Pinpoint the cell where the given text exists, returning its [x, y] midpoint coordinate. 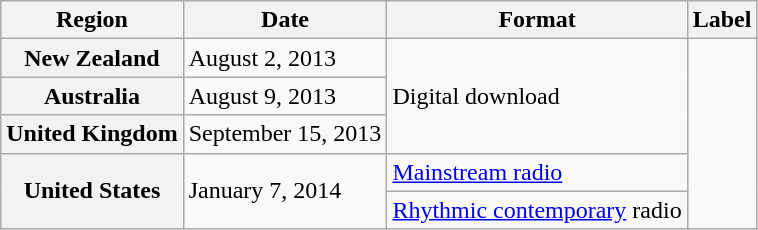
August 9, 2013 [285, 96]
United States [92, 191]
Digital download [537, 96]
Rhythmic contemporary radio [537, 210]
Mainstream radio [537, 172]
United Kingdom [92, 134]
Date [285, 20]
Region [92, 20]
Format [537, 20]
New Zealand [92, 58]
August 2, 2013 [285, 58]
September 15, 2013 [285, 134]
January 7, 2014 [285, 191]
Australia [92, 96]
Label [722, 20]
